Scan for the cell matching the given text and deliver its [X, Y] coordinate at center. 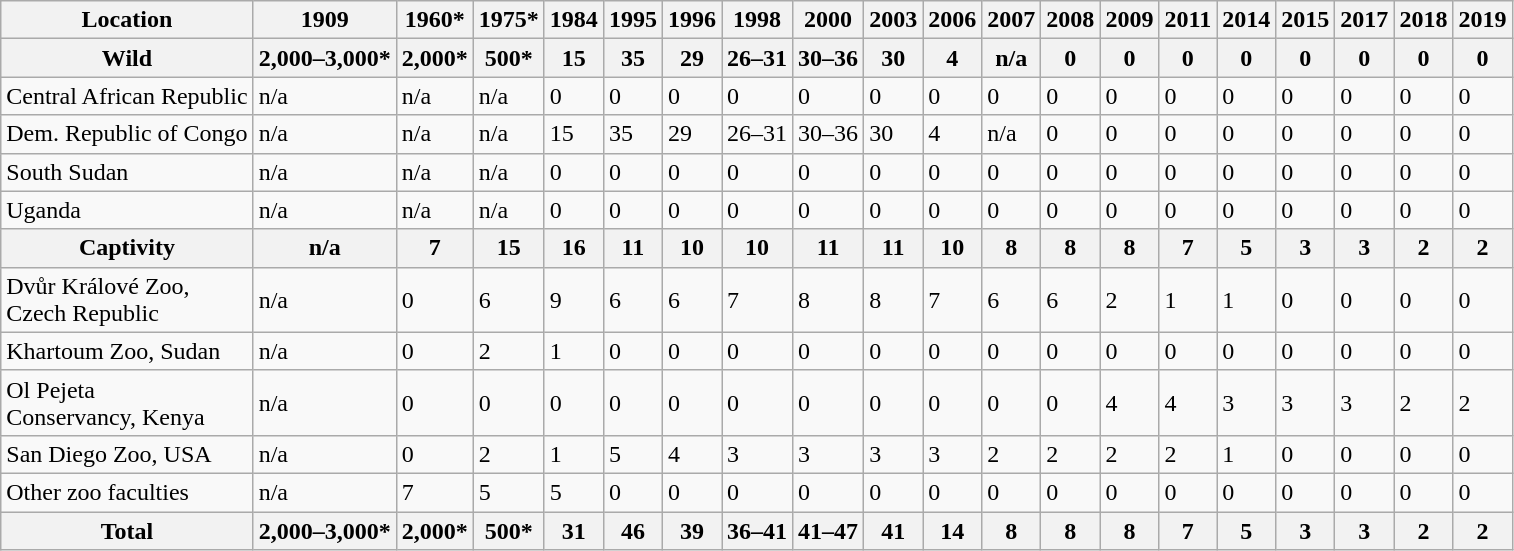
36–41 [758, 531]
San Diego Zoo, USA [127, 454]
Central African Republic [127, 96]
2011 [1188, 20]
41–47 [828, 531]
Captivity [127, 248]
1995 [632, 20]
Khartoum Zoo, Sudan [127, 351]
46 [632, 531]
16 [574, 248]
1998 [758, 20]
1996 [692, 20]
South Sudan [127, 172]
Dvůr Králové Zoo,Czech Republic [127, 300]
2017 [1364, 20]
Total [127, 531]
2009 [1130, 20]
2000 [828, 20]
2018 [1424, 20]
Other zoo faculties [127, 492]
Uganda [127, 210]
1975* [508, 20]
1909 [324, 20]
39 [692, 531]
31 [574, 531]
Wild [127, 58]
9 [574, 300]
2019 [1482, 20]
41 [894, 531]
Location [127, 20]
2015 [1306, 20]
Ol PejetaConservancy, Kenya [127, 402]
1960* [434, 20]
2006 [952, 20]
Dem. Republic of Congo [127, 134]
2007 [1012, 20]
1984 [574, 20]
14 [952, 531]
2008 [1070, 20]
2003 [894, 20]
2014 [1246, 20]
